Locate the cell with the specified text and output its [x, y] center coordinate. 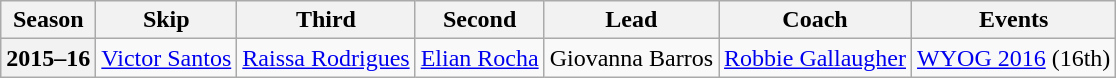
Lead [631, 20]
Season [48, 20]
Skip [166, 20]
Victor Santos [166, 58]
Events [1014, 20]
Third [326, 20]
Coach [816, 20]
Giovanna Barros [631, 58]
WYOG 2016 (16th) [1014, 58]
Second [480, 20]
Elian Rocha [480, 58]
2015–16 [48, 58]
Robbie Gallaugher [816, 58]
Raissa Rodrigues [326, 58]
